Locate the cell with the specified text and output its (X, Y) center coordinate. 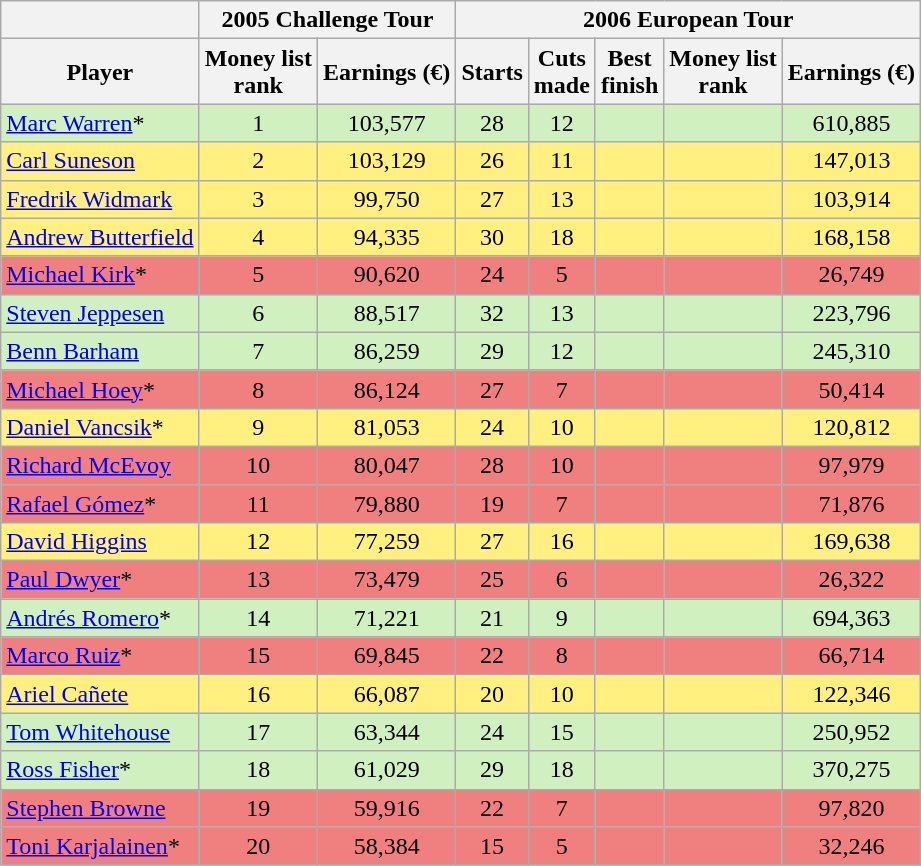
168,158 (851, 237)
Michael Hoey* (100, 389)
32 (492, 313)
71,876 (851, 503)
120,812 (851, 427)
59,916 (386, 808)
2005 Challenge Tour (328, 20)
21 (492, 618)
Daniel Vancsik* (100, 427)
Toni Karjalainen* (100, 846)
Rafael Gómez* (100, 503)
Benn Barham (100, 351)
223,796 (851, 313)
David Higgins (100, 542)
Starts (492, 72)
245,310 (851, 351)
25 (492, 580)
26 (492, 161)
103,914 (851, 199)
63,344 (386, 732)
58,384 (386, 846)
Paul Dwyer* (100, 580)
3 (258, 199)
32,246 (851, 846)
Steven Jeppesen (100, 313)
2 (258, 161)
79,880 (386, 503)
88,517 (386, 313)
Carl Suneson (100, 161)
66,087 (386, 694)
69,845 (386, 656)
17 (258, 732)
94,335 (386, 237)
4 (258, 237)
Richard McEvoy (100, 465)
147,013 (851, 161)
103,129 (386, 161)
Ariel Cañete (100, 694)
14 (258, 618)
86,259 (386, 351)
2006 European Tour (688, 20)
Andrew Butterfield (100, 237)
Ross Fisher* (100, 770)
81,053 (386, 427)
Marco Ruiz* (100, 656)
610,885 (851, 123)
90,620 (386, 275)
99,750 (386, 199)
Andrés Romero* (100, 618)
370,275 (851, 770)
97,979 (851, 465)
77,259 (386, 542)
30 (492, 237)
250,952 (851, 732)
71,221 (386, 618)
86,124 (386, 389)
1 (258, 123)
Marc Warren* (100, 123)
694,363 (851, 618)
169,638 (851, 542)
Stephen Browne (100, 808)
61,029 (386, 770)
80,047 (386, 465)
73,479 (386, 580)
Cutsmade (562, 72)
Michael Kirk* (100, 275)
103,577 (386, 123)
Player (100, 72)
97,820 (851, 808)
122,346 (851, 694)
Fredrik Widmark (100, 199)
Tom Whitehouse (100, 732)
66,714 (851, 656)
50,414 (851, 389)
Bestfinish (629, 72)
26,322 (851, 580)
26,749 (851, 275)
